Identify which cell holds the provided text, then report its [x, y] central coordinate. 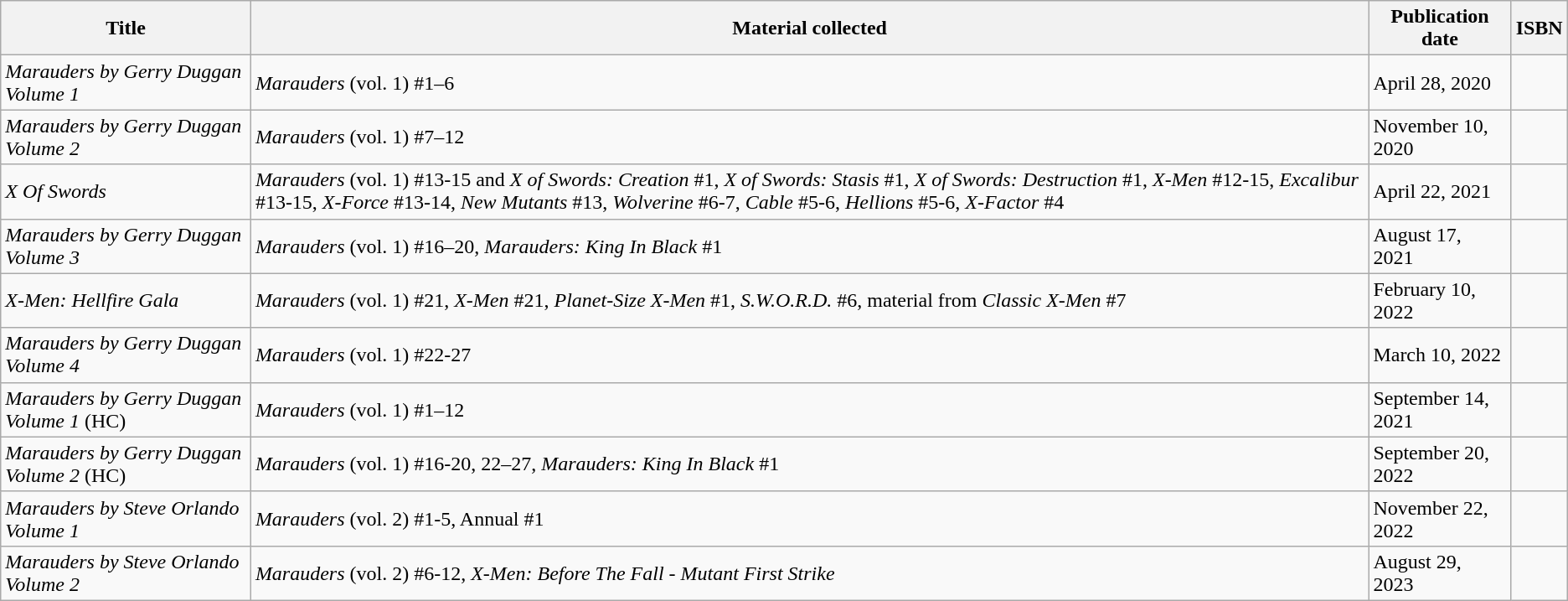
X Of Swords [126, 191]
Marauders by Gerry Duggan Volume 2 [126, 137]
Marauders by Steve Orlando Volume 1 [126, 518]
March 10, 2022 [1440, 355]
April 28, 2020 [1440, 82]
August 17, 2021 [1440, 246]
Material collected [809, 28]
February 10, 2022 [1440, 300]
Marauders by Gerry Duggan Volume 4 [126, 355]
Marauders by Gerry Duggan Volume 2 (HC) [126, 464]
Marauders (vol. 1) #1–12 [809, 409]
Marauders by Steve Orlando Volume 2 [126, 573]
August 29, 2023 [1440, 573]
Marauders (vol. 1) #7–12 [809, 137]
Marauders (vol. 1) #21, X-Men #21, Planet-Size X-Men #1, S.W.O.R.D. #6, material from Classic X-Men #7 [809, 300]
Marauders (vol. 1) #16–20, Marauders: King In Black #1 [809, 246]
Marauders by Gerry Duggan Volume 3 [126, 246]
November 10, 2020 [1440, 137]
Marauders (vol. 1) #22-27 [809, 355]
X-Men: Hellfire Gala [126, 300]
Marauders (vol. 1) #1–6 [809, 82]
September 14, 2021 [1440, 409]
Marauders (vol. 1) #16-20, 22–27, Marauders: King In Black #1 [809, 464]
November 22, 2022 [1440, 518]
Publication date [1440, 28]
Marauders by Gerry Duggan Volume 1 [126, 82]
September 20, 2022 [1440, 464]
April 22, 2021 [1440, 191]
Marauders by Gerry Duggan Volume 1 (HC) [126, 409]
Marauders (vol. 2) #6-12, X-Men: Before The Fall - Mutant First Strike [809, 573]
Marauders (vol. 2) #1-5, Annual #1 [809, 518]
Title [126, 28]
ISBN [1540, 28]
